Provide the [X, Y] coordinate of the cell's center where the given text is located.  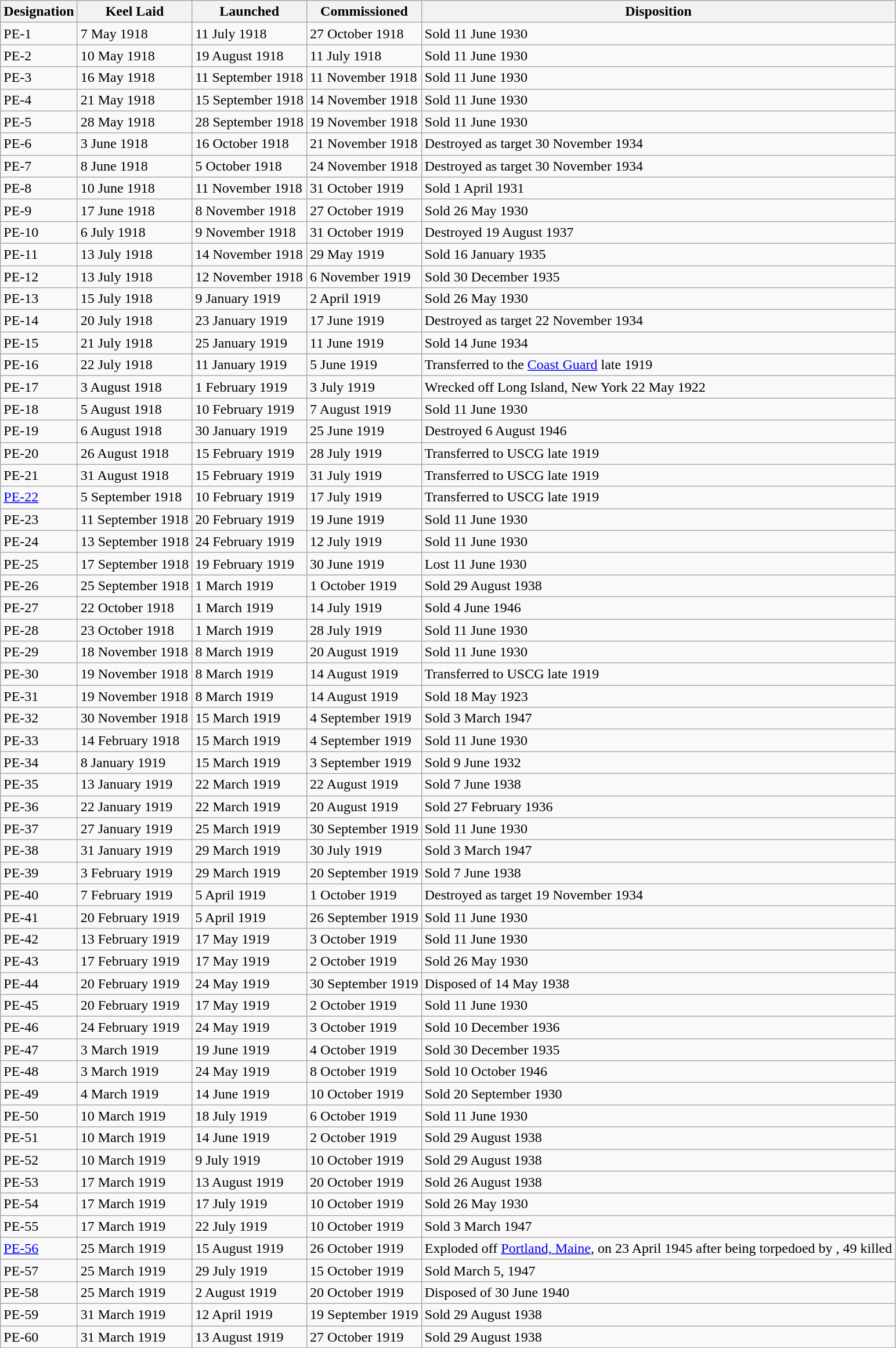
PE-31 [39, 696]
2 August 1919 [250, 1292]
PE-59 [39, 1314]
15 July 1918 [135, 299]
Destroyed 6 August 1946 [658, 431]
PE-4 [39, 100]
PE-1 [39, 34]
13 February 1919 [135, 939]
Destroyed 19 August 1937 [658, 232]
7 August 1919 [364, 409]
10 June 1918 [135, 188]
PE-34 [39, 762]
PE-27 [39, 608]
28 May 1918 [135, 122]
PE-48 [39, 1072]
6 August 1918 [135, 431]
PE-5 [39, 122]
5 October 1918 [250, 166]
26 October 1919 [364, 1248]
17 June 1919 [364, 321]
19 August 1918 [250, 56]
26 August 1918 [135, 453]
10 May 1918 [135, 56]
PE-43 [39, 961]
22 January 1919 [135, 807]
7 May 1918 [135, 34]
1 February 1919 [250, 387]
20 July 1918 [135, 321]
8 January 1919 [135, 762]
PE-38 [39, 851]
Designation [39, 12]
PE-58 [39, 1292]
21 November 1918 [364, 144]
8 November 1918 [250, 210]
Sold 20 September 1930 [658, 1094]
8 October 1919 [364, 1072]
Sold 27 February 1936 [658, 807]
PE-32 [39, 718]
29 May 1919 [364, 254]
PE-44 [39, 984]
PE-16 [39, 365]
3 August 1918 [135, 387]
Wrecked off Long Island, New York 22 May 1922 [658, 387]
9 July 1919 [250, 1160]
PE-12 [39, 277]
PE-47 [39, 1050]
Sold 1 April 1931 [658, 188]
PE-26 [39, 586]
27 January 1919 [135, 829]
PE-17 [39, 387]
22 October 1918 [135, 608]
PE-51 [39, 1138]
PE-7 [39, 166]
15 October 1919 [364, 1270]
PE-23 [39, 519]
3 February 1919 [135, 873]
PE-25 [39, 563]
Sold 10 October 1946 [658, 1072]
30 June 1919 [364, 563]
PE-20 [39, 453]
20 September 1919 [364, 873]
13 January 1919 [135, 785]
Commissioned [364, 12]
PE-42 [39, 939]
PE-19 [39, 431]
PE-13 [39, 299]
PE-15 [39, 343]
12 November 1918 [250, 277]
Lost 11 June 1930 [658, 563]
4 March 1919 [135, 1094]
26 September 1919 [364, 917]
Disposition [658, 12]
Sold 10 December 1936 [658, 1028]
15 September 1918 [250, 100]
PE-37 [39, 829]
Destroyed as target 22 November 1934 [658, 321]
29 July 1919 [250, 1270]
PE-60 [39, 1336]
PE-39 [39, 873]
16 May 1918 [135, 78]
PE-28 [39, 630]
23 October 1918 [135, 630]
5 June 1919 [364, 365]
Sold 16 January 1935 [658, 254]
PE-30 [39, 674]
24 November 1918 [364, 166]
6 July 1918 [135, 232]
PE-35 [39, 785]
Sold 14 June 1934 [658, 343]
Launched [250, 12]
PE-36 [39, 807]
PE-33 [39, 740]
14 February 1918 [135, 740]
30 July 1919 [364, 851]
PE-9 [39, 210]
19 September 1919 [364, 1314]
PE-6 [39, 144]
PE-21 [39, 475]
PE-55 [39, 1226]
16 October 1918 [250, 144]
PE-49 [39, 1094]
PE-46 [39, 1028]
Disposed of 30 June 1940 [658, 1292]
Destroyed as target 19 November 1934 [658, 895]
PE-18 [39, 409]
3 September 1919 [364, 762]
14 July 1919 [364, 608]
30 January 1919 [250, 431]
22 July 1918 [135, 365]
Sold 18 May 1923 [658, 696]
Sold 4 June 1946 [658, 608]
2 April 1919 [364, 299]
23 January 1919 [250, 321]
PE-10 [39, 232]
6 November 1919 [364, 277]
17 February 1919 [135, 961]
Sold March 5, 1947 [658, 1270]
8 June 1918 [135, 166]
3 June 1918 [135, 144]
PE-22 [39, 497]
18 November 1918 [135, 652]
PE-11 [39, 254]
21 July 1918 [135, 343]
18 July 1919 [250, 1116]
Exploded off Portland, Maine, on 23 April 1945 after being torpedoed by , 49 killed [658, 1248]
PE-41 [39, 917]
9 January 1919 [250, 299]
PE-53 [39, 1182]
17 June 1918 [135, 210]
27 October 1918 [364, 34]
17 September 1918 [135, 563]
4 October 1919 [364, 1050]
PE-29 [39, 652]
15 August 1919 [250, 1248]
6 October 1919 [364, 1116]
PE-24 [39, 541]
30 November 1918 [135, 718]
PE-57 [39, 1270]
PE-56 [39, 1248]
31 July 1919 [364, 475]
PE-52 [39, 1160]
13 September 1918 [135, 541]
PE-45 [39, 1006]
PE-50 [39, 1116]
25 June 1919 [364, 431]
Sold 26 August 1938 [658, 1182]
Sold 9 June 1932 [658, 762]
21 May 1918 [135, 100]
7 February 1919 [135, 895]
25 September 1918 [135, 586]
12 April 1919 [250, 1314]
31 August 1918 [135, 475]
11 January 1919 [250, 365]
11 June 1919 [364, 343]
25 January 1919 [250, 343]
5 September 1918 [135, 497]
PE-2 [39, 56]
28 September 1918 [250, 122]
22 July 1919 [250, 1226]
PE-54 [39, 1204]
Disposed of 14 May 1938 [658, 984]
PE-8 [39, 188]
PE-14 [39, 321]
Keel Laid [135, 12]
12 July 1919 [364, 541]
19 February 1919 [250, 563]
Transferred to the Coast Guard late 1919 [658, 365]
PE-3 [39, 78]
9 November 1918 [250, 232]
22 August 1919 [364, 785]
3 July 1919 [364, 387]
PE-40 [39, 895]
5 August 1918 [135, 409]
31 January 1919 [135, 851]
